For the text-containing cell, return its midpoint in [x, y] coordinate format. 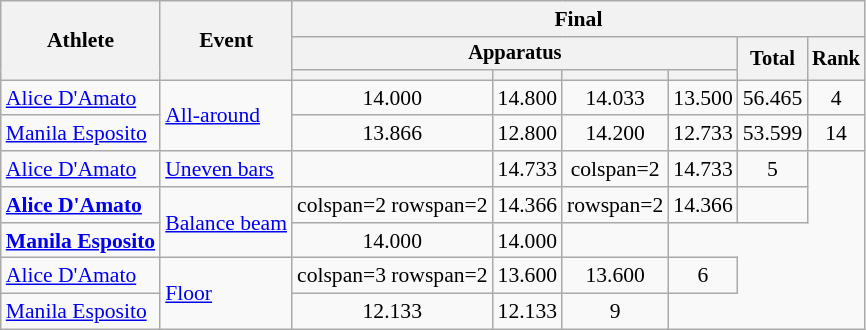
Final [578, 19]
Total [772, 58]
12.733 [702, 134]
Event [226, 40]
Rank [836, 58]
colspan=2 rowspan=2 [392, 205]
colspan=2 [615, 169]
12.800 [528, 134]
rowspan=2 [615, 205]
Athlete [80, 40]
colspan=3 rowspan=2 [392, 276]
4 [836, 98]
53.599 [772, 134]
Uneven bars [226, 169]
13.500 [702, 98]
5 [772, 169]
14.200 [615, 134]
56.465 [772, 98]
14 [836, 134]
Floor [226, 294]
Apparatus [515, 54]
9 [615, 312]
14.800 [528, 98]
13.866 [392, 134]
14.033 [615, 98]
All-around [226, 116]
Balance beam [226, 222]
6 [702, 276]
